Provide the (x, y) coordinate of the cell's center where the given text is located.  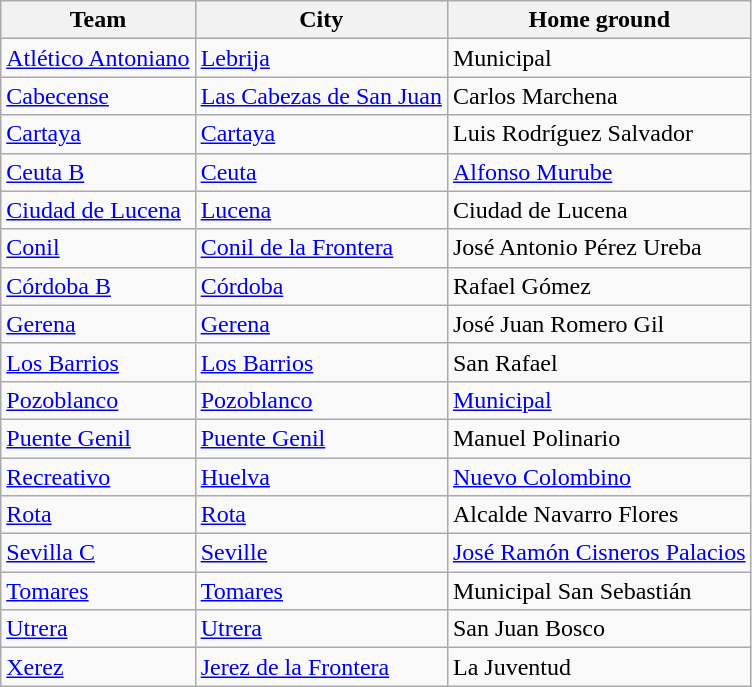
Municipal San Sebastián (599, 591)
La Juventud (599, 667)
Córdoba B (98, 286)
José Antonio Pérez Ureba (599, 248)
Alcalde Navarro Flores (599, 515)
Seville (321, 553)
City (321, 20)
Conil (98, 248)
San Juan Bosco (599, 629)
Sevilla C (98, 553)
Luis Rodríguez Salvador (599, 134)
Lebrija (321, 58)
Home ground (599, 20)
Lucena (321, 210)
Carlos Marchena (599, 96)
Córdoba (321, 286)
Recreativo (98, 477)
Rafael Gómez (599, 286)
José Ramón Cisneros Palacios (599, 553)
Ceuta B (98, 172)
San Rafael (599, 362)
Cabecense (98, 96)
Ceuta (321, 172)
José Juan Romero Gil (599, 324)
Las Cabezas de San Juan (321, 96)
Atlético Antoniano (98, 58)
Jerez de la Frontera (321, 667)
Conil de la Frontera (321, 248)
Alfonso Murube (599, 172)
Nuevo Colombino (599, 477)
Xerez (98, 667)
Huelva (321, 477)
Manuel Polinario (599, 438)
Team (98, 20)
